Pinpoint the cell where the given text exists, returning its (x, y) midpoint coordinate. 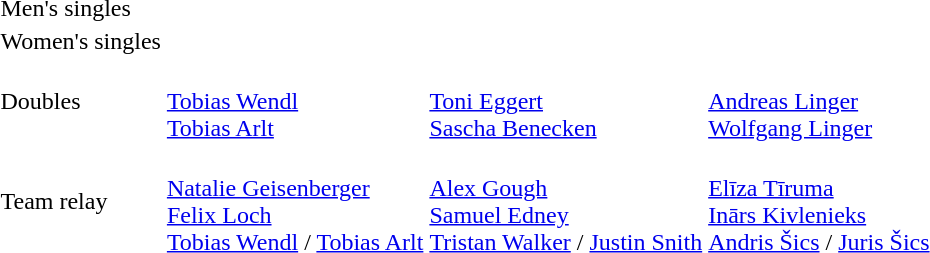
Tobias WendlTobias Arlt (295, 101)
Toni EggertSascha Benecken (566, 101)
